Detect which cell encompasses the target text, then output its (X, Y) center coordinate. 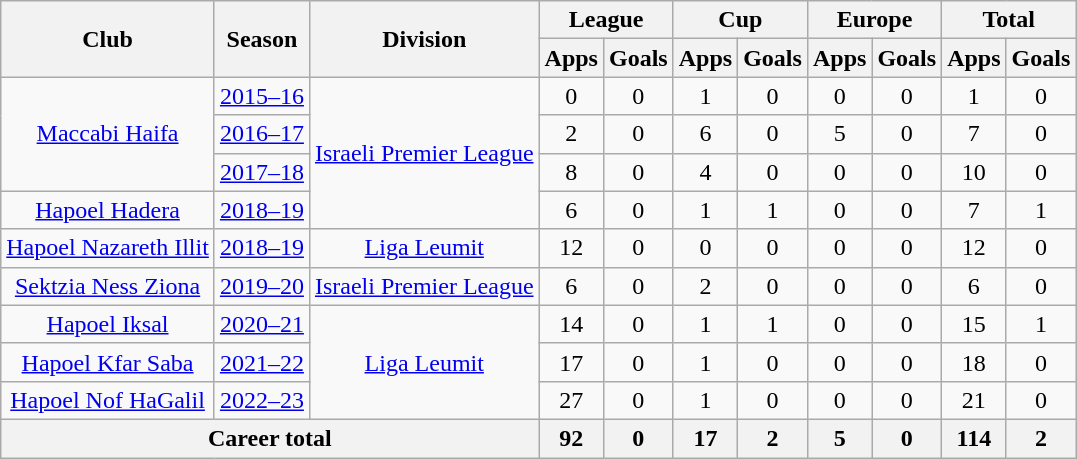
114 (974, 438)
Hapoel Kfar Saba (108, 362)
15 (974, 324)
Hapoel Iksal (108, 324)
Cup (740, 20)
League (606, 20)
2020–21 (262, 324)
Division (424, 39)
Club (108, 39)
Sektzia Ness Ziona (108, 286)
2022–23 (262, 400)
2017–18 (262, 172)
2019–20 (262, 286)
2016–17 (262, 134)
14 (571, 324)
2015–16 (262, 96)
21 (974, 400)
10 (974, 172)
8 (571, 172)
Season (262, 39)
27 (571, 400)
2021–22 (262, 362)
Total (1009, 20)
Europe (874, 20)
Career total (270, 438)
18 (974, 362)
92 (571, 438)
4 (705, 172)
Hapoel Nazareth Illit (108, 248)
Hapoel Nof HaGalil (108, 400)
Maccabi Haifa (108, 134)
Hapoel Hadera (108, 210)
